Determine the [x, y] coordinate at the center of the cell enclosing the given text.  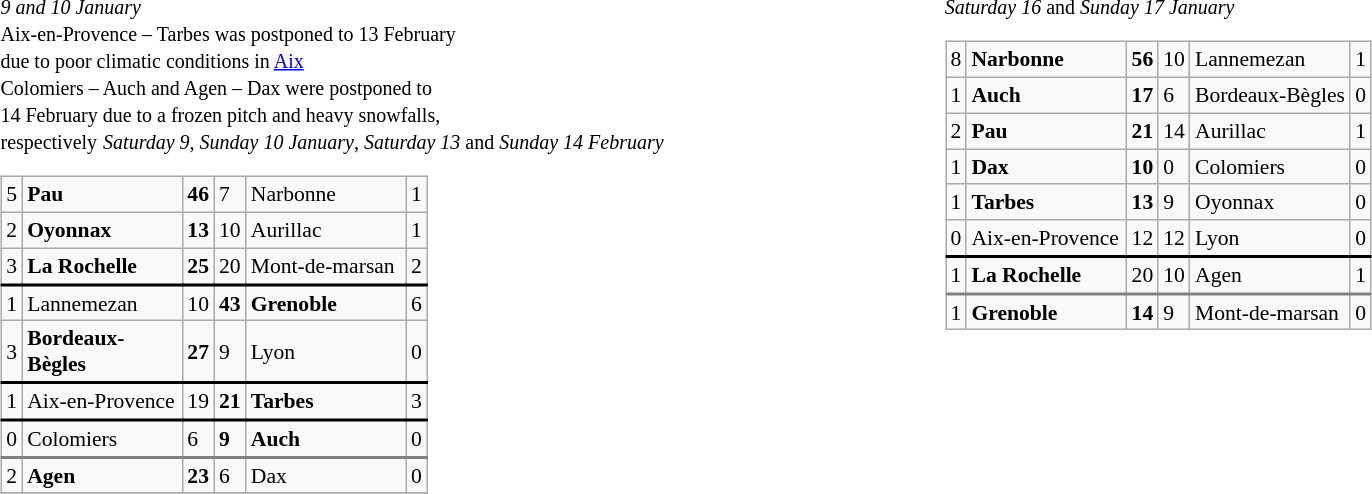
5 [12, 195]
56 [1143, 60]
7 [230, 195]
23 [198, 475]
19 [198, 402]
8 [956, 60]
25 [198, 266]
27 [198, 352]
43 [230, 302]
46 [198, 195]
17 [1143, 95]
